Search for the cell housing the specified text and yield its [x, y] center coordinate. 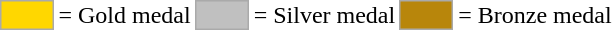
= Silver medal [324, 15]
= Gold medal [124, 15]
